From the cell containing the given text, extract its center point as (x, y) coordinate. 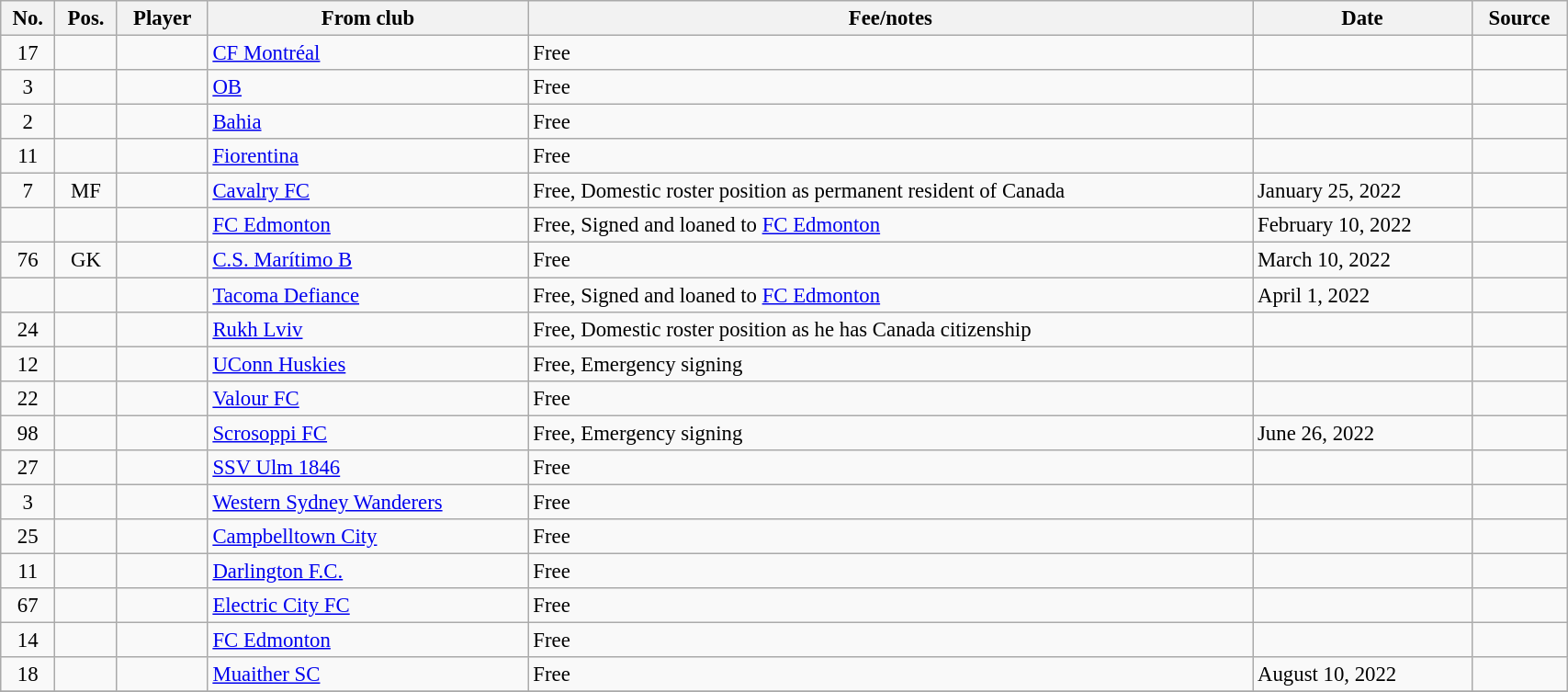
February 10, 2022 (1362, 225)
UConn Huskies (367, 364)
From club (367, 18)
14 (28, 641)
Free, Domestic roster position as permanent resident of Canada (891, 191)
Pos. (86, 18)
Player (162, 18)
Tacoma Defiance (367, 295)
76 (28, 260)
OB (367, 87)
August 10, 2022 (1362, 675)
March 10, 2022 (1362, 260)
98 (28, 433)
Scrosoppi FC (367, 433)
April 1, 2022 (1362, 295)
Cavalry FC (367, 191)
24 (28, 329)
Valour FC (367, 398)
Fiorentina (367, 156)
MF (86, 191)
Source (1519, 18)
SSV Ulm 1846 (367, 468)
No. (28, 18)
25 (28, 537)
67 (28, 606)
18 (28, 675)
17 (28, 53)
22 (28, 398)
Darlington F.C. (367, 571)
Rukh Lviv (367, 329)
Fee/notes (891, 18)
Western Sydney Wanderers (367, 502)
CF Montréal (367, 53)
Free, Domestic roster position as he has Canada citizenship (891, 329)
January 25, 2022 (1362, 191)
Muaither SC (367, 675)
Date (1362, 18)
27 (28, 468)
June 26, 2022 (1362, 433)
Electric City FC (367, 606)
GK (86, 260)
Campbelltown City (367, 537)
2 (28, 122)
C.S. Marítimo B (367, 260)
Bahia (367, 122)
12 (28, 364)
7 (28, 191)
